Pinpoint the cell where the given text exists, returning its [x, y] midpoint coordinate. 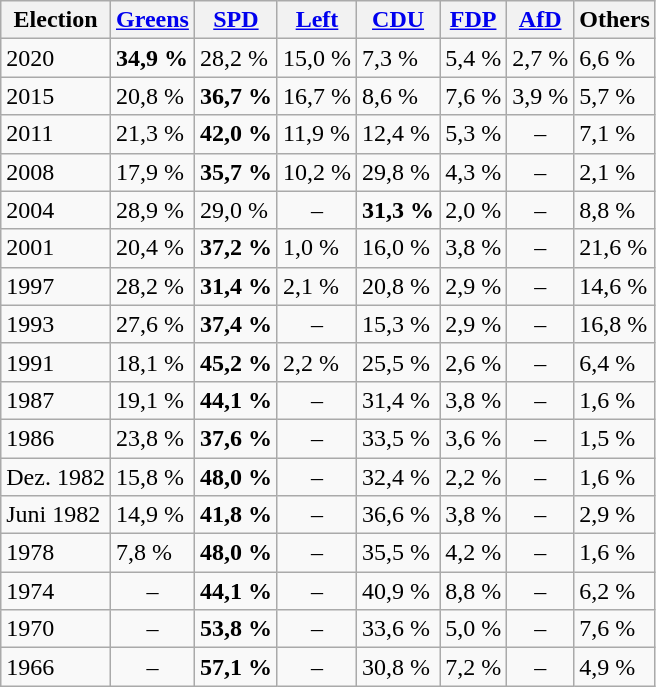
35,5 % [398, 553]
40,9 % [398, 591]
6,2 % [615, 591]
30,8 % [398, 667]
2008 [56, 172]
4,3 % [474, 172]
6,6 % [615, 58]
15,8 % [152, 477]
7,3 % [398, 58]
41,8 % [236, 515]
5,7 % [615, 96]
Election [56, 20]
1,0 % [316, 248]
4,9 % [615, 667]
CDU [398, 20]
18,1 % [152, 362]
16,0 % [398, 248]
1970 [56, 629]
5,4 % [474, 58]
3,9 % [540, 96]
1966 [56, 667]
Greens [152, 20]
1974 [56, 591]
AfD [540, 20]
2,6 % [474, 362]
14,9 % [152, 515]
7,1 % [615, 134]
6,4 % [615, 362]
27,6 % [152, 324]
21,6 % [615, 248]
2,7 % [540, 58]
11,9 % [316, 134]
29,8 % [398, 172]
1978 [56, 553]
14,6 % [615, 286]
4,2 % [474, 553]
42,0 % [236, 134]
5,3 % [474, 134]
16,7 % [316, 96]
10,2 % [316, 172]
7,2 % [474, 667]
57,1 % [236, 667]
31,3 % [398, 210]
12,4 % [398, 134]
2,0 % [474, 210]
2001 [56, 248]
1986 [56, 438]
Dez. 1982 [56, 477]
34,9 % [152, 58]
1,5 % [615, 438]
Juni 1982 [56, 515]
28,9 % [152, 210]
1997 [56, 286]
15,3 % [398, 324]
36,6 % [398, 515]
2004 [56, 210]
1991 [56, 362]
32,4 % [398, 477]
25,5 % [398, 362]
Left [316, 20]
33,5 % [398, 438]
1993 [56, 324]
Others [615, 20]
5,0 % [474, 629]
37,6 % [236, 438]
20,4 % [152, 248]
17,9 % [152, 172]
2011 [56, 134]
45,2 % [236, 362]
35,7 % [236, 172]
8,6 % [398, 96]
2020 [56, 58]
3,6 % [474, 438]
15,0 % [316, 58]
33,6 % [398, 629]
SPD [236, 20]
7,8 % [152, 553]
16,8 % [615, 324]
1987 [56, 400]
36,7 % [236, 96]
29,0 % [236, 210]
21,3 % [152, 134]
37,2 % [236, 248]
FDP [474, 20]
19,1 % [152, 400]
2015 [56, 96]
53,8 % [236, 629]
23,8 % [152, 438]
37,4 % [236, 324]
